Search for the cell housing the specified text and yield its (X, Y) center coordinate. 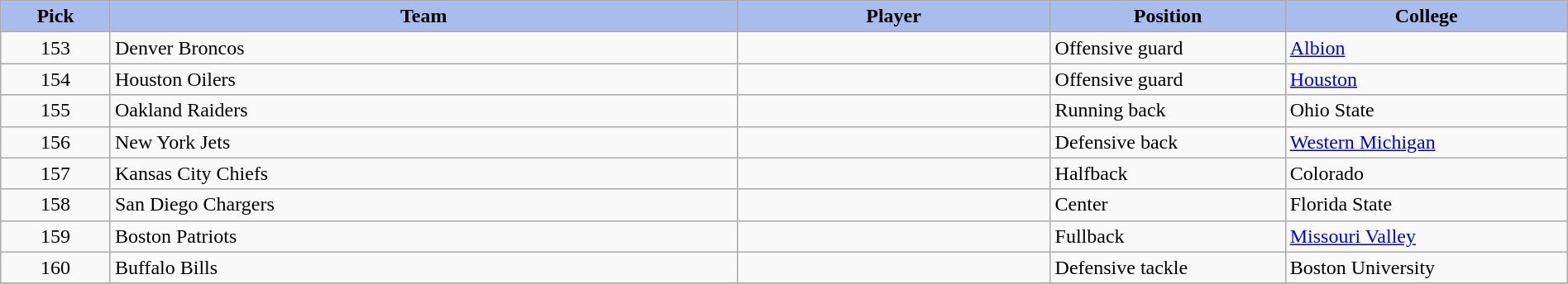
Houston (1426, 79)
New York Jets (423, 142)
Team (423, 17)
156 (56, 142)
153 (56, 48)
160 (56, 267)
Buffalo Bills (423, 267)
Boston University (1426, 267)
Florida State (1426, 205)
Player (893, 17)
158 (56, 205)
Pick (56, 17)
Defensive tackle (1168, 267)
Missouri Valley (1426, 236)
Fullback (1168, 236)
Albion (1426, 48)
Halfback (1168, 173)
154 (56, 79)
Houston Oilers (423, 79)
Denver Broncos (423, 48)
Colorado (1426, 173)
Center (1168, 205)
Western Michigan (1426, 142)
Position (1168, 17)
157 (56, 173)
155 (56, 111)
College (1426, 17)
Oakland Raiders (423, 111)
159 (56, 236)
Defensive back (1168, 142)
Boston Patriots (423, 236)
San Diego Chargers (423, 205)
Ohio State (1426, 111)
Running back (1168, 111)
Kansas City Chiefs (423, 173)
